Find where the given text appears and provide that cell's center as (X, Y) coordinate. 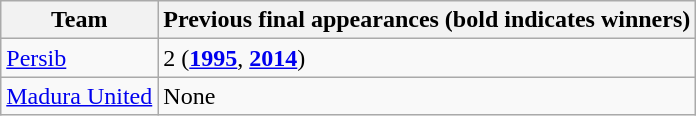
None (427, 96)
Previous final appearances (bold indicates winners) (427, 20)
Persib (80, 58)
Team (80, 20)
Madura United (80, 96)
2 (1995, 2014) (427, 58)
